Extract the [X, Y] coordinate from the center of the cell holding the provided text.  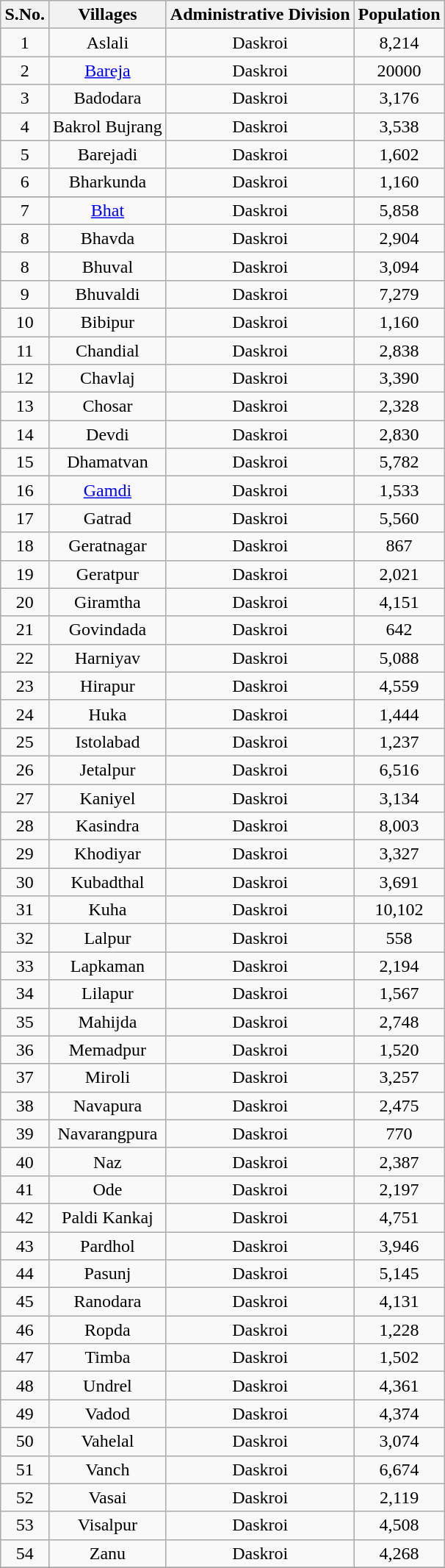
1,602 [399, 154]
Jetalpur [108, 770]
3,538 [399, 126]
2,838 [399, 351]
30 [25, 882]
48 [25, 1386]
11 [25, 351]
39 [25, 1134]
Miroli [108, 1078]
21 [25, 630]
43 [25, 1246]
4,751 [399, 1217]
558 [399, 938]
5,782 [399, 462]
3,691 [399, 882]
Devdi [108, 434]
867 [399, 546]
42 [25, 1217]
2,387 [399, 1161]
Bakrol Bujrang [108, 126]
12 [25, 379]
3,257 [399, 1078]
Population [399, 15]
8,214 [399, 43]
47 [25, 1358]
33 [25, 966]
Bhavda [108, 238]
Harniyav [108, 658]
Giramtha [108, 602]
41 [25, 1189]
Bibipur [108, 322]
Navapura [108, 1106]
Ranodara [108, 1302]
3,327 [399, 854]
642 [399, 630]
Bareja [108, 71]
Villages [108, 15]
Chavlaj [108, 379]
Undrel [108, 1386]
2,830 [399, 434]
2,748 [399, 1022]
9 [25, 294]
Navarangpura [108, 1134]
1,533 [399, 490]
24 [25, 714]
Bhuval [108, 266]
S.No. [25, 15]
Vasai [108, 1497]
Vahelal [108, 1442]
10,102 [399, 910]
3,390 [399, 379]
770 [399, 1134]
Gatrad [108, 518]
8,003 [399, 826]
4,508 [399, 1525]
Memadpur [108, 1050]
1 [25, 43]
Pardhol [108, 1246]
38 [25, 1106]
Geratpur [108, 574]
Kubadthal [108, 882]
2,328 [399, 407]
Chosar [108, 407]
31 [25, 910]
4,131 [399, 1302]
1,502 [399, 1358]
2,194 [399, 966]
1,567 [399, 994]
Istolabad [108, 742]
Visalpur [108, 1525]
25 [25, 742]
50 [25, 1442]
Govindada [108, 630]
45 [25, 1302]
51 [25, 1469]
26 [25, 770]
2,475 [399, 1106]
Dhamatvan [108, 462]
2,197 [399, 1189]
49 [25, 1414]
36 [25, 1050]
2,904 [399, 238]
5,088 [399, 658]
17 [25, 518]
22 [25, 658]
14 [25, 434]
46 [25, 1330]
7 [25, 210]
27 [25, 798]
Bhat [108, 210]
3,176 [399, 99]
32 [25, 938]
13 [25, 407]
3 [25, 99]
Kasindra [108, 826]
4,361 [399, 1386]
16 [25, 490]
Ode [108, 1189]
Vanch [108, 1469]
10 [25, 322]
3,946 [399, 1246]
28 [25, 826]
Kaniyel [108, 798]
3,134 [399, 798]
Hirapur [108, 686]
Pasunj [108, 1274]
34 [25, 994]
Mahijda [108, 1022]
5 [25, 154]
20 [25, 602]
4 [25, 126]
3,094 [399, 266]
Huka [108, 714]
6,516 [399, 770]
1,444 [399, 714]
54 [25, 1553]
40 [25, 1161]
4,559 [399, 686]
1,228 [399, 1330]
35 [25, 1022]
Paldi Kankaj [108, 1217]
1,520 [399, 1050]
4,151 [399, 602]
Kuha [108, 910]
3,074 [399, 1442]
2 [25, 71]
23 [25, 686]
7,279 [399, 294]
Administrative Division [260, 15]
6,674 [399, 1469]
Badodara [108, 99]
1,237 [399, 742]
5,858 [399, 210]
4,268 [399, 1553]
2,119 [399, 1497]
Geratnagar [108, 546]
Lilapur [108, 994]
6 [25, 182]
Vadod [108, 1414]
Zanu [108, 1553]
Chandial [108, 351]
2,021 [399, 574]
Gamdi [108, 490]
Barejadi [108, 154]
Bharkunda [108, 182]
5,145 [399, 1274]
Khodiyar [108, 854]
Ropda [108, 1330]
37 [25, 1078]
19 [25, 574]
Bhuvaldi [108, 294]
52 [25, 1497]
Aslali [108, 43]
Lalpur [108, 938]
29 [25, 854]
18 [25, 546]
5,560 [399, 518]
Naz [108, 1161]
53 [25, 1525]
44 [25, 1274]
20000 [399, 71]
4,374 [399, 1414]
Lapkaman [108, 966]
Timba [108, 1358]
15 [25, 462]
